Return (X, Y) of the center of cell containing provided text 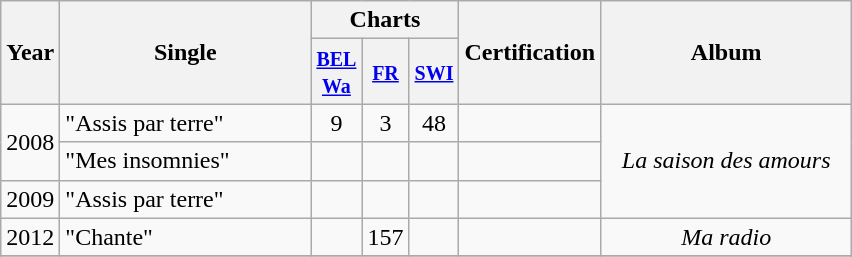
3 (386, 123)
2009 (30, 199)
2012 (30, 237)
48 (434, 123)
"Chante" (186, 237)
157 (386, 237)
Certification (530, 52)
Single (186, 52)
FR (386, 72)
Charts (385, 20)
"Mes insomnies" (186, 161)
BEL Wa (336, 72)
SWI (434, 72)
2008 (30, 142)
Album (726, 52)
9 (336, 123)
Year (30, 52)
Ma radio (726, 237)
La saison des amours (726, 161)
